From the cell containing the given text, extract its center point as [x, y] coordinate. 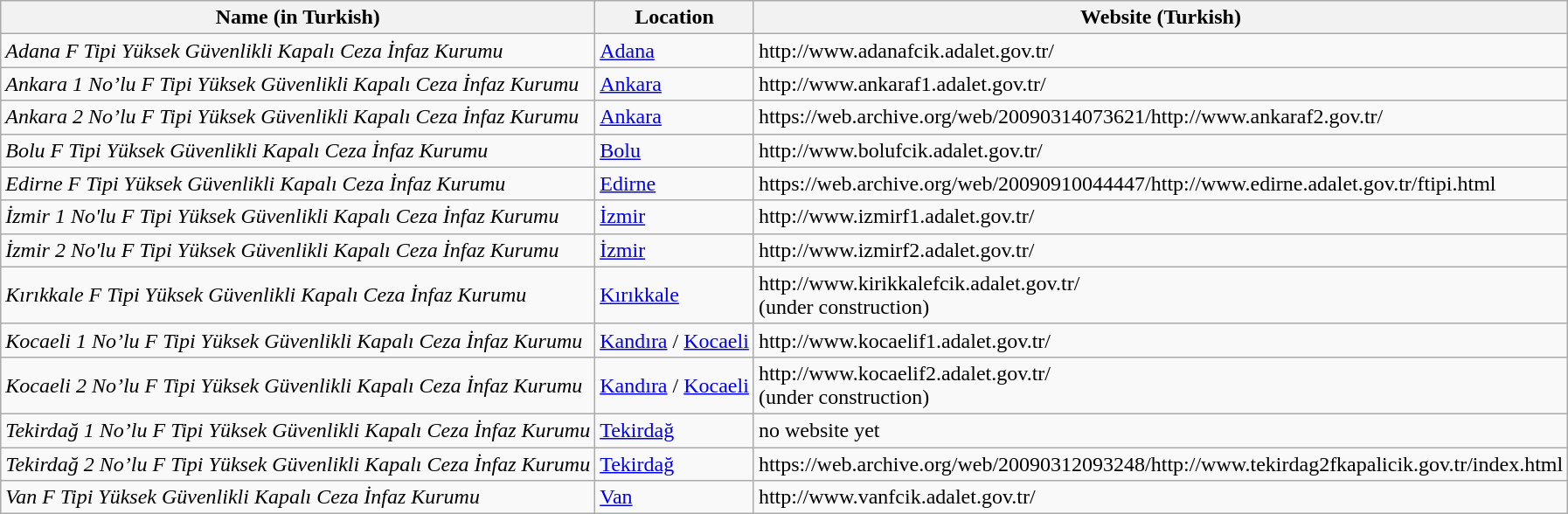
Name (in Turkish) [298, 17]
http://www.bolufcik.adalet.gov.tr/ [1161, 150]
http://www.izmirf2.adalet.gov.tr/ [1161, 250]
https://web.archive.org/web/20090314073621/http://www.ankaraf2.gov.tr/ [1161, 117]
Adana [675, 51]
Van [675, 497]
Kocaeli 1 No’lu F Tipi Yüksek Güvenlikli Kapalı Ceza İnfaz Kurumu [298, 340]
https://web.archive.org/web/20090910044447/http://www.edirne.adalet.gov.tr/ftipi.html [1161, 184]
https://web.archive.org/web/20090312093248/http://www.tekirdag2fkapalicik.gov.tr/index.html [1161, 464]
Adana F Tipi Yüksek Güvenlikli Kapalı Ceza İnfaz Kurumu [298, 51]
http://www.izmirf1.adalet.gov.tr/ [1161, 217]
Tekirdağ 2 No’lu F Tipi Yüksek Güvenlikli Kapalı Ceza İnfaz Kurumu [298, 464]
Edirne F Tipi Yüksek Güvenlikli Kapalı Ceza İnfaz Kurumu [298, 184]
Bolu F Tipi Yüksek Güvenlikli Kapalı Ceza İnfaz Kurumu [298, 150]
Kırıkkale F Tipi Yüksek Güvenlikli Kapalı Ceza İnfaz Kurumu [298, 295]
Location [675, 17]
Kocaeli 2 No’lu F Tipi Yüksek Güvenlikli Kapalı Ceza İnfaz Kurumu [298, 385]
Kırıkkale [675, 295]
Ankara 1 No’lu F Tipi Yüksek Güvenlikli Kapalı Ceza İnfaz Kurumu [298, 84]
Bolu [675, 150]
Ankara 2 No’lu F Tipi Yüksek Güvenlikli Kapalı Ceza İnfaz Kurumu [298, 117]
Edirne [675, 184]
http://www.kirikkalefcik.adalet.gov.tr/ (under construction) [1161, 295]
http://www.kocaelif1.adalet.gov.tr/ [1161, 340]
http://www.kocaelif2.adalet.gov.tr/ (under construction) [1161, 385]
İzmir 1 No'lu F Tipi Yüksek Güvenlikli Kapalı Ceza İnfaz Kurumu [298, 217]
Website (Turkish) [1161, 17]
http://www.adanafcik.adalet.gov.tr/ [1161, 51]
http://www.vanfcik.adalet.gov.tr/ [1161, 497]
Van F Tipi Yüksek Güvenlikli Kapalı Ceza İnfaz Kurumu [298, 497]
İzmir 2 No'lu F Tipi Yüksek Güvenlikli Kapalı Ceza İnfaz Kurumu [298, 250]
Tekirdağ 1 No’lu F Tipi Yüksek Güvenlikli Kapalı Ceza İnfaz Kurumu [298, 430]
http://www.ankaraf1.adalet.gov.tr/ [1161, 84]
no website yet [1161, 430]
